Pinpoint the cell where the given text exists, returning its [X, Y] midpoint coordinate. 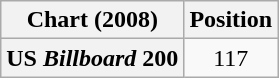
117 [231, 58]
Chart (2008) [92, 20]
US Billboard 200 [92, 58]
Position [231, 20]
